Determine the [X, Y] coordinate at the center of the cell enclosing the given text.  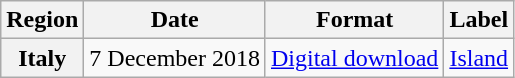
Format [354, 20]
Region [42, 20]
Italy [42, 58]
Date [175, 20]
Island [479, 58]
Label [479, 20]
7 December 2018 [175, 58]
Digital download [354, 58]
